Capture the cell that displays the provided text and extract its [x, y] central coordinate. 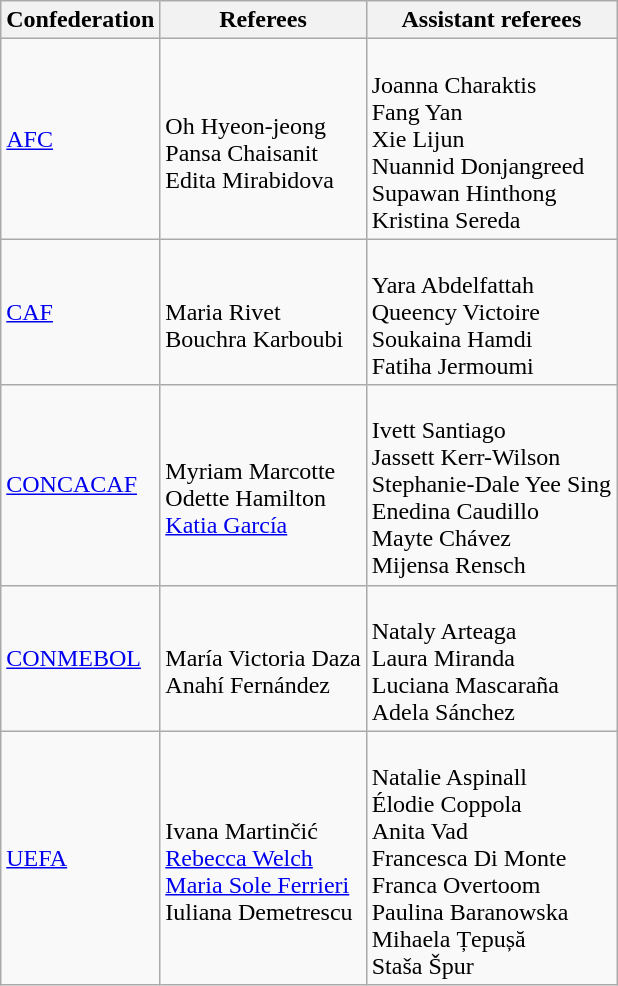
CONCACAF [80, 485]
Myriam Marcotte Odette Hamilton Katia García [263, 485]
Yara Abdelfattah Queency Victoire Soukaina Hamdi Fatiha Jermoumi [491, 312]
CAF [80, 312]
Joanna Charaktis Fang Yan Xie Lijun Nuannid Donjangreed Supawan Hinthong Kristina Sereda [491, 139]
UEFA [80, 858]
Maria Rivet Bouchra Karboubi [263, 312]
Assistant referees [491, 20]
Nataly Arteaga Laura Miranda Luciana Mascaraña Adela Sánchez [491, 658]
María Victoria Daza Anahí Fernández [263, 658]
Ivana Martinčić Rebecca Welch Maria Sole Ferrieri Iuliana Demetrescu [263, 858]
AFC [80, 139]
Referees [263, 20]
Oh Hyeon-jeong Pansa Chaisanit Edita Mirabidova [263, 139]
Ivett Santiago Jassett Kerr-Wilson Stephanie-Dale Yee Sing Enedina Caudillo Mayte Chávez Mijensa Rensch [491, 485]
CONMEBOL [80, 658]
Natalie Aspinall Élodie Coppola Anita Vad Francesca Di Monte Franca Overtoom Paulina Baranowska Mihaela Țepușă Staša Špur [491, 858]
Confederation [80, 20]
